For the text-containing cell, return its midpoint in [x, y] coordinate format. 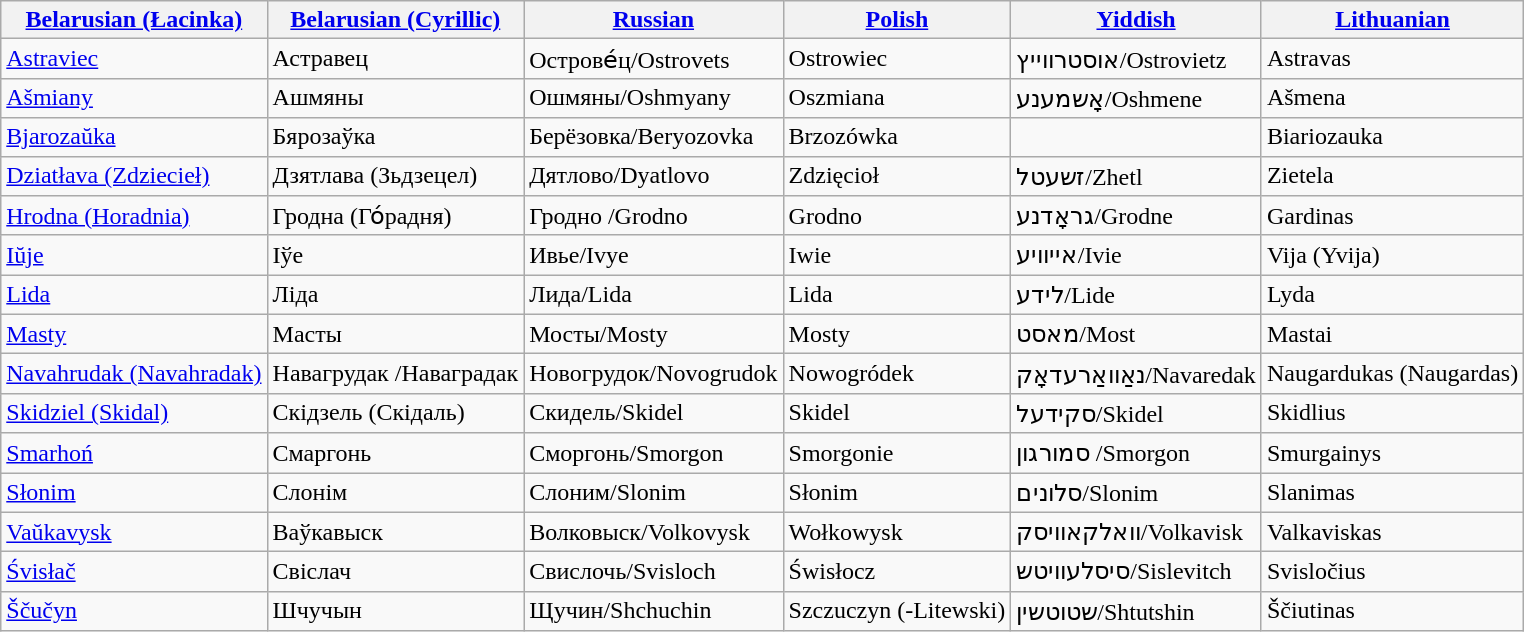
Лида/Lida [654, 295]
Naugardukas (Naugardas) [1392, 374]
Шчучын [396, 611]
אייוויע/Ivie [1136, 255]
Vaŭkavysk [134, 532]
Smurgainys [1392, 453]
סמורגון /Smorgon [1136, 453]
Щучин/Shchuchin [654, 611]
Smorgonie [897, 453]
Волковыск/Volkovysk [654, 532]
Iŭje [134, 255]
Belarusian (Łacinka) [134, 20]
וואלקאוויסק/Volkavisk [1136, 532]
Masty [134, 334]
Vija (Yvija) [1392, 255]
גראָדנע/Grodne [1136, 216]
Smarhoń [134, 453]
Skidlius [1392, 413]
Мосты/Mosty [654, 334]
Śvisłač [134, 572]
Slanimas [1392, 492]
סקידעל/Skidel [1136, 413]
מאסט/Most [1136, 334]
Biariozauka [1392, 137]
Astravas [1392, 59]
Слоним/Slonim [654, 492]
Масты [396, 334]
Astraviec [134, 59]
Ошмяны/Oshmyany [654, 98]
Szczuczyn (-Litewski) [897, 611]
Бярозаўка [396, 137]
לידע/Lide [1136, 295]
Смаргонь [396, 453]
Bjarozaŭka [134, 137]
Dziatłava (Zdziecieł) [134, 176]
Lyda [1392, 295]
Grodno [897, 216]
Гродна (Го́радня) [396, 216]
Ašmena [1392, 98]
Дзятлава (Зьдзецел) [396, 176]
Іўе [396, 255]
Skidziel (Skidal) [134, 413]
Навагрудак /Наваградак [396, 374]
Hrodna (Horadnia) [134, 216]
שטוטשין/Shtutshin [1136, 611]
Lithuanian [1392, 20]
סיסלעוויטש/Sislevitch [1136, 572]
Zietela [1392, 176]
Ščiutinas [1392, 611]
Сморгонь/Smorgon [654, 453]
Świsłocz [897, 572]
Zdzięcioł [897, 176]
Скидель/Skidel [654, 413]
Belarusian (Cyrillic) [396, 20]
Ašmiany [134, 98]
Ашмяны [396, 98]
Svisločius [1392, 572]
Mosty [897, 334]
נאַוואַרעדאָק/Navaredak [1136, 374]
Ивье/Ivye [654, 255]
Oszmiana [897, 98]
Wołkowysk [897, 532]
Nowogródek [897, 374]
אָשמענע/Oshmene [1136, 98]
Дятлово/Dyatlovo [654, 176]
Skidel [897, 413]
Russian [654, 20]
Слонім [396, 492]
Ваўкавыск [396, 532]
Valkaviskas [1392, 532]
סלונים/Slonim [1136, 492]
Ліда [396, 295]
Mastai [1392, 334]
Navahrudak (Navahradak) [134, 374]
Новогрудок/Novogrudok [654, 374]
Brzozówka [897, 137]
Iwie [897, 255]
Свіслач [396, 572]
Гродно /Grodno [654, 216]
אוסטרווייץ/Ostrovietz [1136, 59]
Острове́ц/Ostrovets [654, 59]
Ščučyn [134, 611]
Астравец [396, 59]
זשעטל/Zhetl [1136, 176]
Скідзель (Скідаль) [396, 413]
Polish [897, 20]
Берёзовка/Beryozovka [654, 137]
Gardinas [1392, 216]
Yiddish [1136, 20]
Ostrowiec [897, 59]
Свислочь/Svisloch [654, 572]
